Capture the cell that displays the provided text and extract its [X, Y] central coordinate. 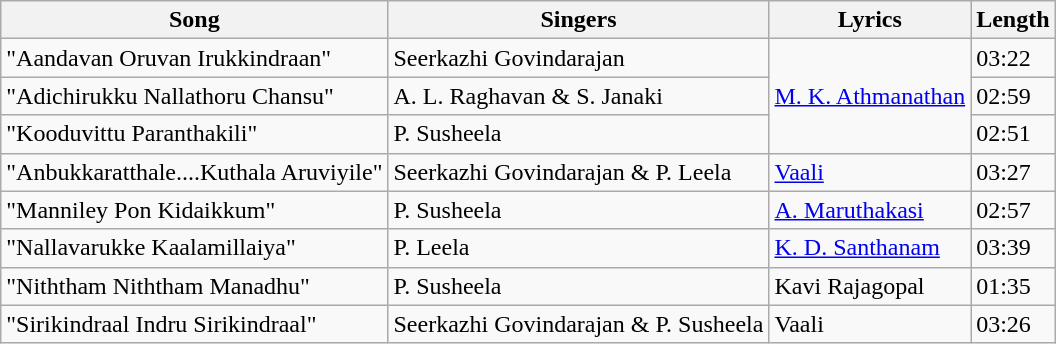
Kavi Rajagopal [870, 286]
Seerkazhi Govindarajan [578, 58]
03:27 [1013, 172]
A. Maruthakasi [870, 210]
01:35 [1013, 286]
"Nallavarukke Kaalamillaiya" [194, 248]
P. Leela [578, 248]
"Manniley Pon Kidaikkum" [194, 210]
Seerkazhi Govindarajan & P. Leela [578, 172]
A. L. Raghavan & S. Janaki [578, 96]
03:22 [1013, 58]
"Niththam Niththam Manadhu" [194, 286]
Lyrics [870, 20]
02:57 [1013, 210]
Singers [578, 20]
"Sirikindraal Indru Sirikindraal" [194, 324]
K. D. Santhanam [870, 248]
03:26 [1013, 324]
Length [1013, 20]
"Anbukkaratthale....Kuthala Aruviyile" [194, 172]
02:59 [1013, 96]
Song [194, 20]
02:51 [1013, 134]
"Aandavan Oruvan Irukkindraan" [194, 58]
03:39 [1013, 248]
M. K. Athmanathan [870, 96]
"Adichirukku Nallathoru Chansu" [194, 96]
Seerkazhi Govindarajan & P. Susheela [578, 324]
"Kooduvittu Paranthakili" [194, 134]
